Pinpoint the cell where the given text exists, returning its (X, Y) midpoint coordinate. 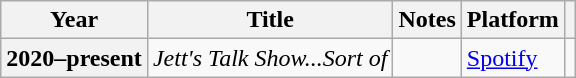
Platform (512, 20)
Year (74, 20)
Jett's Talk Show...Sort of (270, 58)
Title (270, 20)
Spotify (512, 58)
Notes (427, 20)
2020–present (74, 58)
